Identify which cell holds the provided text, then report its (X, Y) central coordinate. 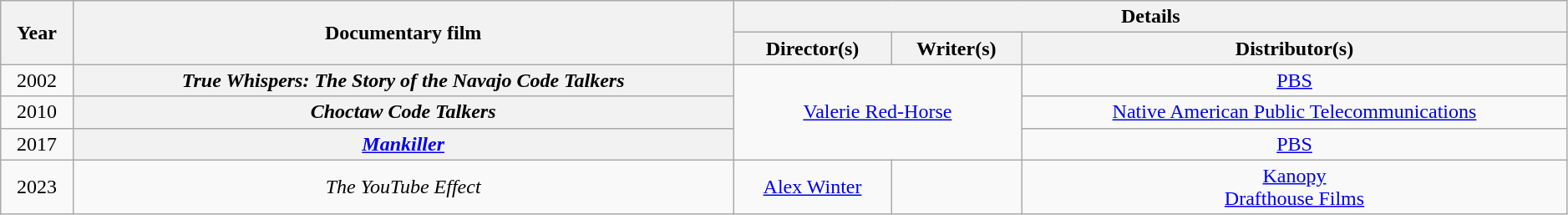
Distributor(s) (1295, 49)
Details (1150, 17)
Year (37, 33)
Valerie Red-Horse (877, 112)
2023 (37, 187)
Choctaw Code Talkers (403, 112)
2017 (37, 144)
Writer(s) (957, 49)
Director(s) (812, 49)
2002 (37, 80)
KanopyDrafthouse Films (1295, 187)
The YouTube Effect (403, 187)
Alex Winter (812, 187)
Mankiller (403, 144)
Native American Public Telecommunications (1295, 112)
True Whispers: The Story of the Navajo Code Talkers (403, 80)
Documentary film (403, 33)
2010 (37, 112)
